Pinpoint the cell where the given text exists, returning its [x, y] midpoint coordinate. 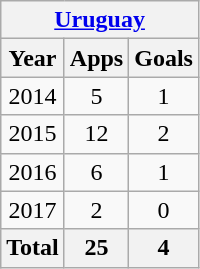
12 [96, 134]
4 [164, 248]
5 [96, 96]
6 [96, 172]
2017 [33, 210]
Goals [164, 58]
Apps [96, 58]
2015 [33, 134]
2014 [33, 96]
25 [96, 248]
2016 [33, 172]
Year [33, 58]
Total [33, 248]
Uruguay [100, 20]
0 [164, 210]
